Search for the cell housing the specified text and yield its [x, y] center coordinate. 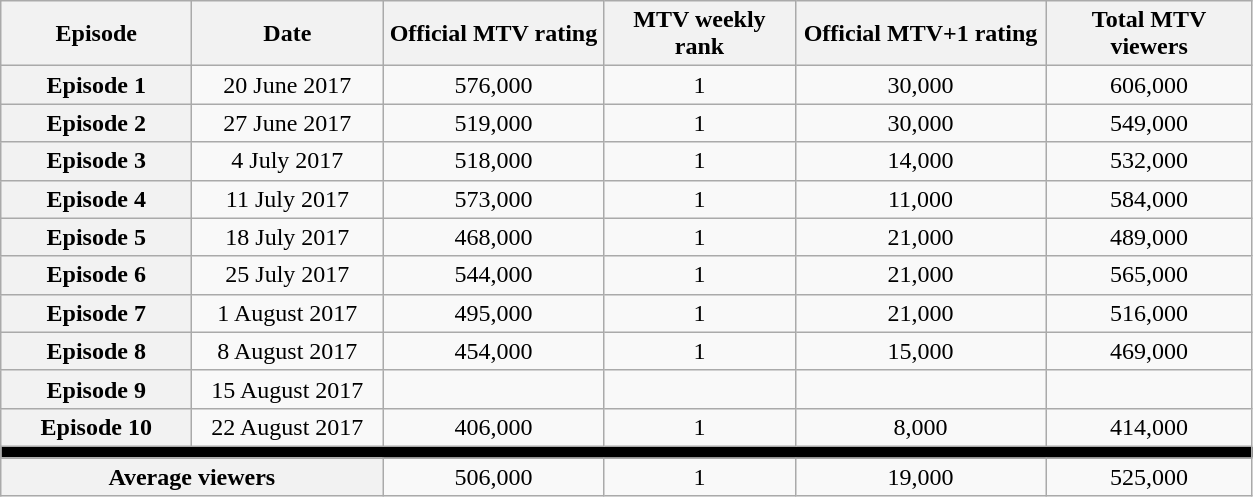
8,000 [920, 427]
406,000 [494, 427]
11 July 2017 [288, 199]
22 August 2017 [288, 427]
565,000 [1149, 275]
454,000 [494, 351]
Episode 2 [96, 123]
25 July 2017 [288, 275]
525,000 [1149, 477]
Total MTV viewers [1149, 34]
489,000 [1149, 237]
Episode 7 [96, 313]
519,000 [494, 123]
14,000 [920, 161]
544,000 [494, 275]
495,000 [494, 313]
Episode 9 [96, 389]
8 August 2017 [288, 351]
Episode 6 [96, 275]
Official MTV+1 rating [920, 34]
1 August 2017 [288, 313]
27 June 2017 [288, 123]
Episode 3 [96, 161]
584,000 [1149, 199]
469,000 [1149, 351]
Date [288, 34]
Episode 4 [96, 199]
4 July 2017 [288, 161]
576,000 [494, 85]
573,000 [494, 199]
19,000 [920, 477]
468,000 [494, 237]
Official MTV rating [494, 34]
Average viewers [192, 477]
15 August 2017 [288, 389]
414,000 [1149, 427]
Episode 1 [96, 85]
20 June 2017 [288, 85]
Episode 10 [96, 427]
Episode [96, 34]
11,000 [920, 199]
606,000 [1149, 85]
15,000 [920, 351]
549,000 [1149, 123]
532,000 [1149, 161]
516,000 [1149, 313]
MTV weekly rank [700, 34]
518,000 [494, 161]
18 July 2017 [288, 237]
Episode 8 [96, 351]
506,000 [494, 477]
Episode 5 [96, 237]
